Provide the (X, Y) coordinate of the cell's center where the given text is located.  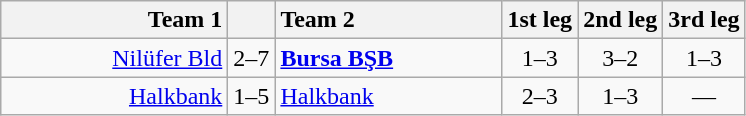
2nd leg (620, 20)
3rd leg (704, 20)
Team 1 (114, 20)
1–5 (252, 96)
— (704, 96)
Bursa BŞB (388, 58)
1st leg (540, 20)
Team 2 (388, 20)
Nilüfer Bld (114, 58)
2–3 (540, 96)
2–7 (252, 58)
3–2 (620, 58)
